Extract the [X, Y] coordinate from the center of the cell holding the provided text.  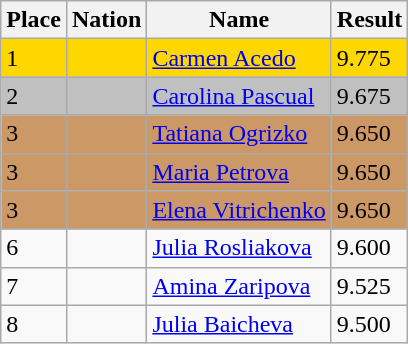
Nation [106, 20]
1 [34, 58]
2 [34, 96]
Julia Rosliakova [239, 248]
Place [34, 20]
Tatiana Ogrizko [239, 134]
Julia Baicheva [239, 324]
Carolina Pascual [239, 96]
8 [34, 324]
Result [369, 20]
9.525 [369, 286]
6 [34, 248]
Name [239, 20]
Amina Zaripova [239, 286]
Elena Vitrichenko [239, 210]
9.675 [369, 96]
9.500 [369, 324]
7 [34, 286]
Maria Petrova [239, 172]
Carmen Acedo [239, 58]
9.600 [369, 248]
9.775 [369, 58]
